Pinpoint the cell where the given text exists, returning its (x, y) midpoint coordinate. 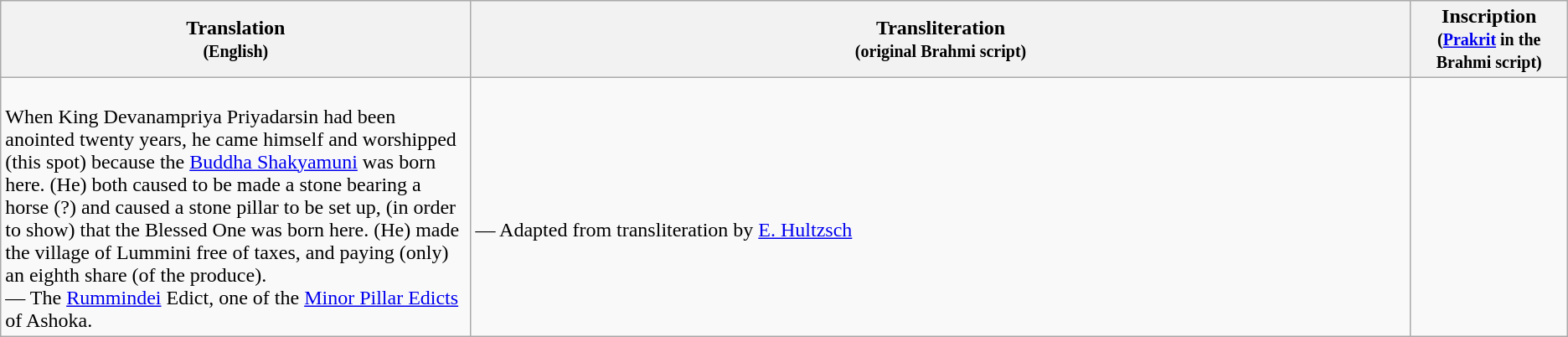
Inscription(Prakrit in the Brahmi script) (1489, 39)
Translation(English) (236, 39)
— Adapted from transliteration by E. Hultzsch (941, 207)
Transliteration(original Brahmi script) (941, 39)
